Scan for the cell matching the given text and deliver its [X, Y] coordinate at center. 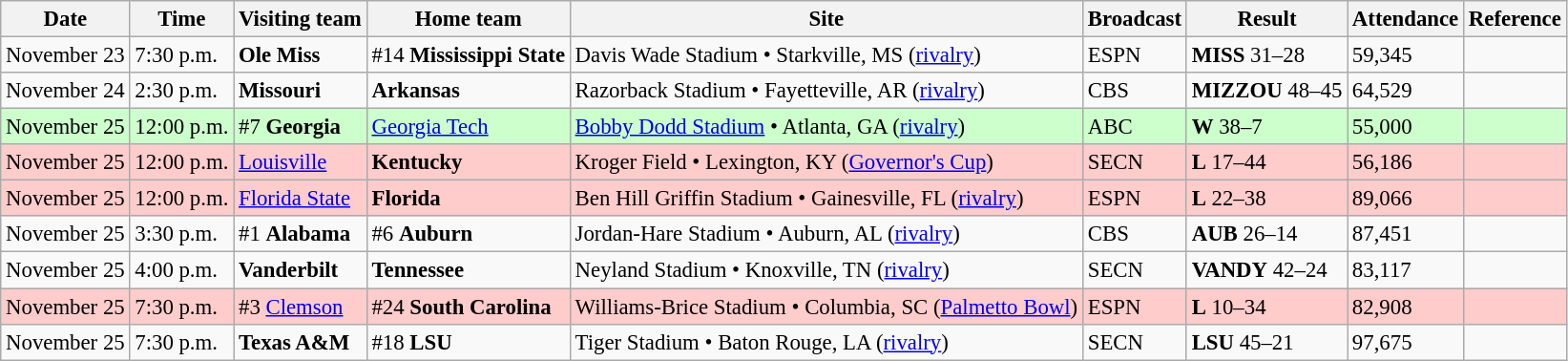
L 10–34 [1266, 307]
November 23 [65, 55]
Razorback Stadium • Fayetteville, AR (rivalry) [826, 91]
Time [181, 19]
Vanderbilt [300, 270]
Louisville [300, 162]
#7 Georgia [300, 127]
97,675 [1406, 342]
VANDY 42–24 [1266, 270]
56,186 [1406, 162]
82,908 [1406, 307]
Arkansas [468, 91]
3:30 p.m. [181, 234]
Kentucky [468, 162]
55,000 [1406, 127]
L 22–38 [1266, 199]
MISS 31–28 [1266, 55]
Texas A&M [300, 342]
83,117 [1406, 270]
Home team [468, 19]
59,345 [1406, 55]
#3 Clemson [300, 307]
#6 Auburn [468, 234]
AUB 26–14 [1266, 234]
4:00 p.m. [181, 270]
Florida [468, 199]
Ole Miss [300, 55]
Broadcast [1134, 19]
Visiting team [300, 19]
Jordan-Hare Stadium • Auburn, AL (rivalry) [826, 234]
#14 Mississippi State [468, 55]
November 24 [65, 91]
MIZZOU 48–45 [1266, 91]
Result [1266, 19]
Davis Wade Stadium • Starkville, MS (rivalry) [826, 55]
Bobby Dodd Stadium • Atlanta, GA (rivalry) [826, 127]
Tennessee [468, 270]
64,529 [1406, 91]
#24 South Carolina [468, 307]
Williams-Brice Stadium • Columbia, SC (Palmetto Bowl) [826, 307]
Attendance [1406, 19]
Missouri [300, 91]
Tiger Stadium • Baton Rouge, LA (rivalry) [826, 342]
W 38–7 [1266, 127]
Reference [1516, 19]
2:30 p.m. [181, 91]
L 17–44 [1266, 162]
Kroger Field • Lexington, KY (Governor's Cup) [826, 162]
ABC [1134, 127]
Florida State [300, 199]
#18 LSU [468, 342]
Georgia Tech [468, 127]
87,451 [1406, 234]
Neyland Stadium • Knoxville, TN (rivalry) [826, 270]
Site [826, 19]
89,066 [1406, 199]
#1 Alabama [300, 234]
LSU 45–21 [1266, 342]
Ben Hill Griffin Stadium • Gainesville, FL (rivalry) [826, 199]
Date [65, 19]
